Output the [X, Y] coordinate of the center of the cell containing the given text.  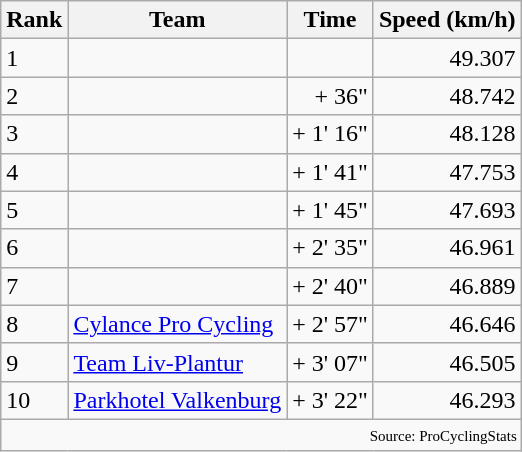
48.128 [447, 134]
46.889 [447, 286]
Parkhotel Valkenburg [178, 400]
Team Liv-Plantur [178, 362]
Team [178, 20]
47.693 [447, 210]
Time [330, 20]
Speed (km/h) [447, 20]
+ 2' 35" [330, 248]
49.307 [447, 58]
6 [34, 248]
46.293 [447, 400]
+ 1' 45" [330, 210]
9 [34, 362]
10 [34, 400]
+ 1' 41" [330, 172]
Rank [34, 20]
46.505 [447, 362]
+ 3' 07" [330, 362]
47.753 [447, 172]
+ 3' 22" [330, 400]
46.961 [447, 248]
46.646 [447, 324]
+ 36" [330, 96]
3 [34, 134]
Source: ProCyclingStats [261, 434]
+ 2' 40" [330, 286]
4 [34, 172]
+ 2' 57" [330, 324]
1 [34, 58]
2 [34, 96]
Cylance Pro Cycling [178, 324]
7 [34, 286]
5 [34, 210]
8 [34, 324]
48.742 [447, 96]
+ 1' 16" [330, 134]
